Output the [X, Y] coordinate of the center of the cell containing the given text.  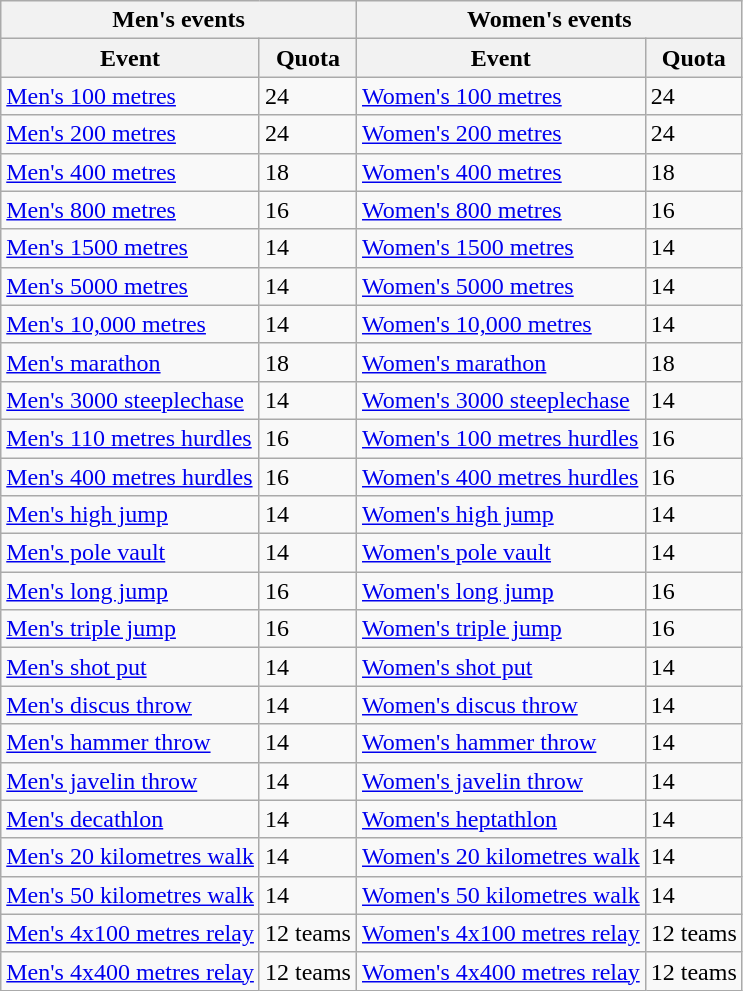
Women's triple jump [500, 629]
Women's marathon [500, 362]
Men's javelin throw [130, 781]
Men's 4x100 metres relay [130, 933]
Men's hammer throw [130, 743]
Women's 200 metres [500, 134]
Women's 400 metres hurdles [500, 477]
Women's high jump [500, 515]
Women's 3000 steeplechase [500, 400]
Women's 800 metres [500, 210]
Men's 200 metres [130, 134]
Men's 1500 metres [130, 248]
Women's long jump [500, 591]
Men's 10,000 metres [130, 324]
Men's 3000 steeplechase [130, 400]
Women's 1500 metres [500, 248]
Men's decathlon [130, 819]
Women's javelin throw [500, 781]
Women's 20 kilometres walk [500, 857]
Women's 100 metres [500, 96]
Men's 100 metres [130, 96]
Women's 50 kilometres walk [500, 895]
Men's events [179, 20]
Women's shot put [500, 667]
Women's 5000 metres [500, 286]
Women's pole vault [500, 553]
Men's 50 kilometres walk [130, 895]
Men's 800 metres [130, 210]
Men's 20 kilometres walk [130, 857]
Men's 400 metres [130, 172]
Men's triple jump [130, 629]
Women's 4x100 metres relay [500, 933]
Men's 400 metres hurdles [130, 477]
Women's discus throw [500, 705]
Men's 4x400 metres relay [130, 971]
Men's 110 metres hurdles [130, 438]
Women's events [549, 20]
Men's 5000 metres [130, 286]
Women's 400 metres [500, 172]
Women's heptathlon [500, 819]
Men's marathon [130, 362]
Men's discus throw [130, 705]
Men's pole vault [130, 553]
Women's 10,000 metres [500, 324]
Women's 4x400 metres relay [500, 971]
Women's 100 metres hurdles [500, 438]
Women's hammer throw [500, 743]
Men's shot put [130, 667]
Men's long jump [130, 591]
Men's high jump [130, 515]
